Extract the (x, y) coordinate from the center of the cell holding the provided text.  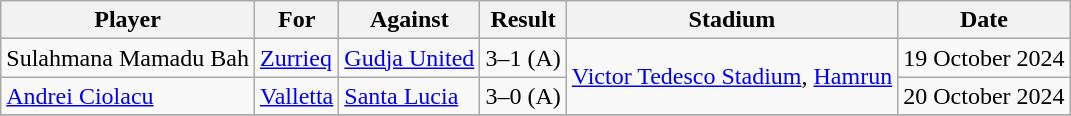
Result (523, 20)
Santa Lucia (410, 96)
Victor Tedesco Stadium, Hamrun (732, 77)
Gudja United (410, 58)
Stadium (732, 20)
Player (128, 20)
For (296, 20)
19 October 2024 (984, 58)
Zurrieq (296, 58)
3–1 (A) (523, 58)
Date (984, 20)
Valletta (296, 96)
Sulahmana Mamadu Bah (128, 58)
Against (410, 20)
Andrei Ciolacu (128, 96)
20 October 2024 (984, 96)
3–0 (A) (523, 96)
